Return [X, Y] of the center of cell containing provided text 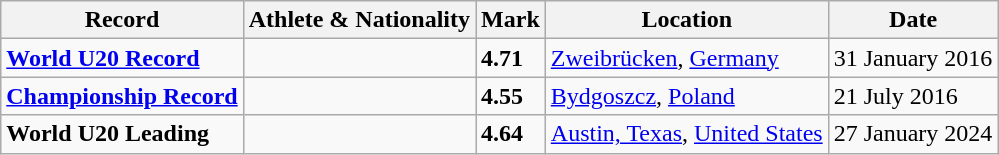
Austin, Texas, United States [686, 134]
4.55 [511, 96]
World U20 Record [122, 58]
Date [913, 20]
Zweibrücken, Germany [686, 58]
Championship Record [122, 96]
Bydgoszcz, Poland [686, 96]
Mark [511, 20]
4.64 [511, 134]
27 January 2024 [913, 134]
Athlete & Nationality [359, 20]
World U20 Leading [122, 134]
31 January 2016 [913, 58]
Record [122, 20]
Location [686, 20]
4.71 [511, 58]
21 July 2016 [913, 96]
